For the text-containing cell, return its midpoint in (x, y) coordinate format. 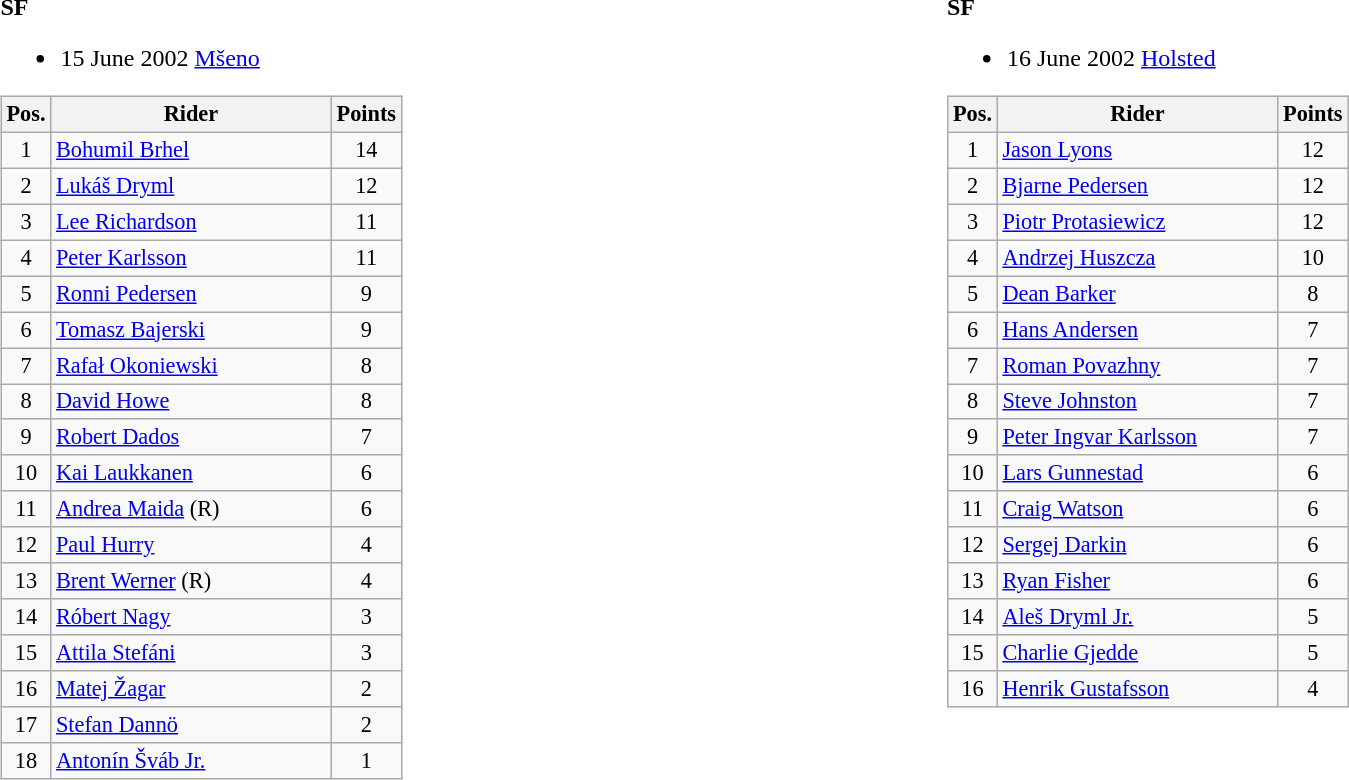
Antonín Šváb Jr. (191, 761)
18 (26, 761)
Craig Watson (1137, 509)
Piotr Protasiewicz (1137, 222)
Steve Johnston (1137, 402)
Ryan Fisher (1137, 581)
Stefan Dannö (191, 725)
Dean Barker (1137, 294)
Kai Laukkanen (191, 473)
Andrea Maida (R) (191, 509)
Brent Werner (R) (191, 581)
Ronni Pedersen (191, 294)
Paul Hurry (191, 545)
Charlie Gjedde (1137, 653)
Peter Ingvar Karlsson (1137, 437)
Sergej Darkin (1137, 545)
David Howe (191, 402)
17 (26, 725)
Bohumil Brhel (191, 150)
Robert Dados (191, 437)
Hans Andersen (1137, 330)
Roman Povazhny (1137, 366)
Rafał Okoniewski (191, 366)
Bjarne Pedersen (1137, 186)
Peter Karlsson (191, 258)
Aleš Dryml Jr. (1137, 617)
Róbert Nagy (191, 617)
Henrik Gustafsson (1137, 689)
Lars Gunnestad (1137, 473)
Jason Lyons (1137, 150)
Matej Žagar (191, 689)
Tomasz Bajerski (191, 330)
Andrzej Huszcza (1137, 258)
Lukáš Dryml (191, 186)
Attila Stefáni (191, 653)
Lee Richardson (191, 222)
